Locate the cell with the specified text and output its (X, Y) center coordinate. 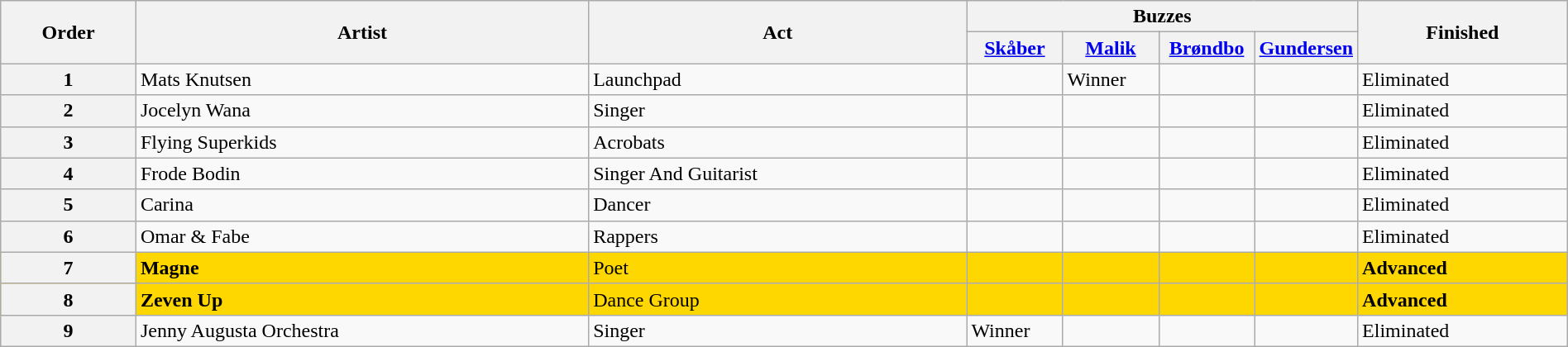
Jenny Augusta Orchestra (362, 330)
7 (69, 268)
Buzzes (1163, 17)
Zeven Up (362, 299)
Gundersen (1306, 48)
Carina (362, 205)
4 (69, 173)
9 (69, 330)
Rappers (777, 236)
Malik (1111, 48)
Acrobats (777, 142)
Brøndbo (1207, 48)
Order (69, 32)
Skåber (1015, 48)
Launchpad (777, 79)
Jocelyn Wana (362, 111)
Magne (362, 268)
Poet (777, 268)
6 (69, 236)
Dance Group (777, 299)
Act (777, 32)
5 (69, 205)
Omar & Fabe (362, 236)
3 (69, 142)
Flying Superkids (362, 142)
Frode Bodin (362, 173)
2 (69, 111)
Finished (1463, 32)
Singer And Guitarist (777, 173)
Dancer (777, 205)
8 (69, 299)
1 (69, 79)
Artist (362, 32)
Mats Knutsen (362, 79)
